Locate the cell with the specified text and output its [x, y] center coordinate. 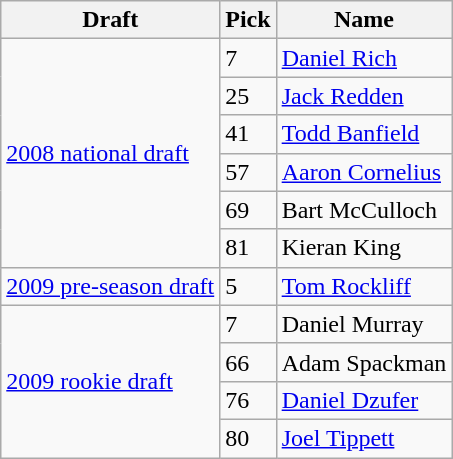
Bart McCulloch [364, 210]
Daniel Murray [364, 324]
69 [248, 210]
66 [248, 362]
2009 pre-season draft [110, 286]
Todd Banfield [364, 134]
Draft [110, 20]
Daniel Rich [364, 58]
25 [248, 96]
76 [248, 400]
Daniel Dzufer [364, 400]
Aaron Cornelius [364, 172]
2008 national draft [110, 153]
Name [364, 20]
Joel Tippett [364, 438]
81 [248, 248]
5 [248, 286]
Pick [248, 20]
41 [248, 134]
Tom Rockliff [364, 286]
Adam Spackman [364, 362]
Jack Redden [364, 96]
2009 rookie draft [110, 381]
57 [248, 172]
Kieran King [364, 248]
80 [248, 438]
